Capture the cell that displays the provided text and extract its [x, y] central coordinate. 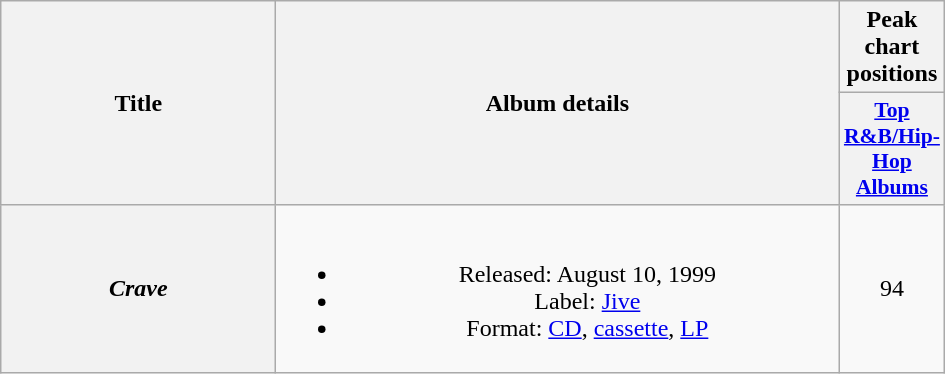
Peak chart positions [892, 47]
Album details [558, 103]
Released: August 10, 1999Label: JiveFormat: CD, cassette, LP [558, 288]
94 [892, 288]
Top R&B/Hip-Hop Albums [892, 149]
Title [138, 103]
Crave [138, 288]
